Pinpoint the cell where the given text exists, returning its [x, y] midpoint coordinate. 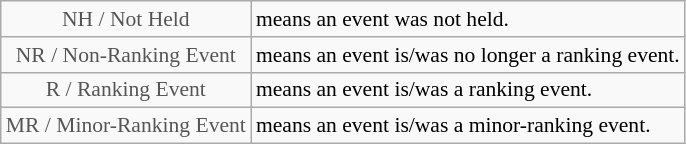
NR / Non-Ranking Event [126, 55]
R / Ranking Event [126, 90]
MR / Minor-Ranking Event [126, 126]
means an event is/was a minor-ranking event. [468, 126]
means an event was not held. [468, 19]
means an event is/was a ranking event. [468, 90]
means an event is/was no longer a ranking event. [468, 55]
NH / Not Held [126, 19]
